Scan for the cell matching the given text and deliver its [x, y] coordinate at center. 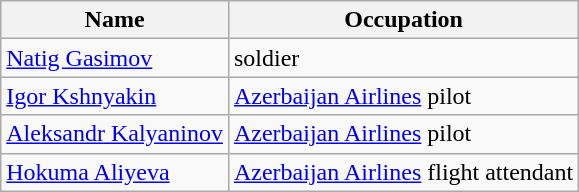
Natig Gasimov [115, 58]
soldier [403, 58]
Aleksandr Kalyaninov [115, 134]
Hokuma Aliyeva [115, 172]
Igor Kshnyakin [115, 96]
Azerbaijan Airlines flight attendant [403, 172]
Name [115, 20]
Occupation [403, 20]
